Output the [X, Y] coordinate of the center of the cell containing the given text.  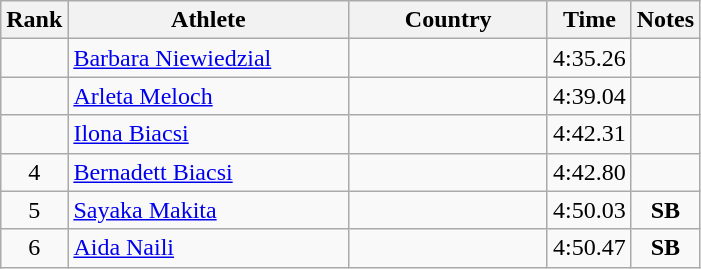
5 [34, 210]
Rank [34, 20]
Bernadett Biacsi [208, 172]
4 [34, 172]
Aida Naili [208, 248]
4:42.80 [589, 172]
4:50.47 [589, 248]
Barbara Niewiedzial [208, 58]
4:50.03 [589, 210]
Sayaka Makita [208, 210]
Athlete [208, 20]
Time [589, 20]
Country [448, 20]
4:35.26 [589, 58]
Notes [665, 20]
4:39.04 [589, 96]
4:42.31 [589, 134]
6 [34, 248]
Arleta Meloch [208, 96]
Ilona Biacsi [208, 134]
